Capture the cell that displays the provided text and extract its [X, Y] central coordinate. 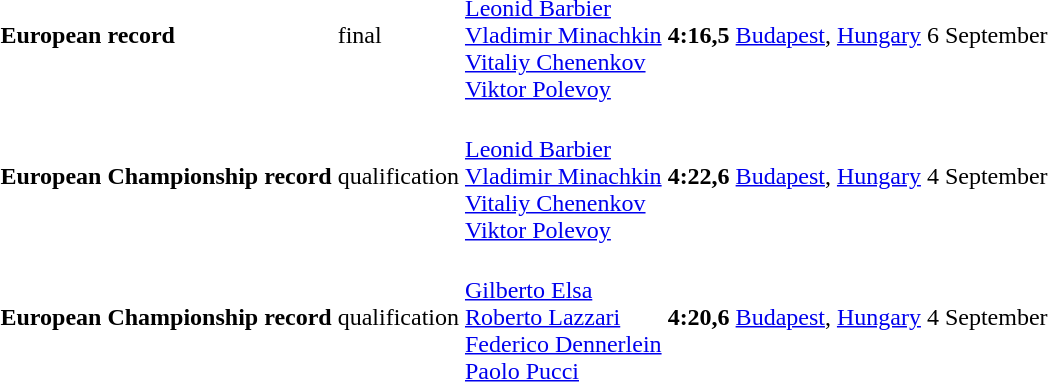
4:22,6 [698, 176]
Leonid BarbierVladimir MinachkinVitaliy ChenenkovViktor Polevoy [563, 176]
qualification [398, 176]
Budapest, Hungary [828, 176]
